Find where the given text appears and provide that cell's center as [X, Y] coordinate. 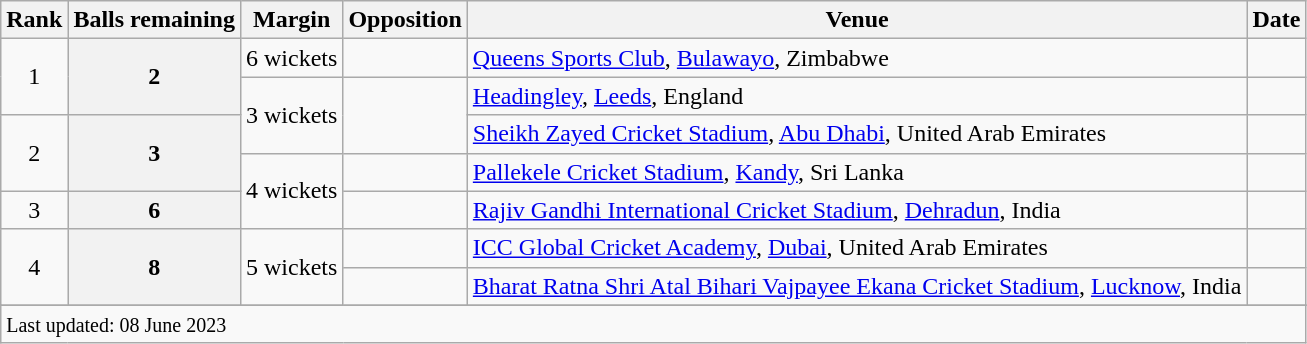
Bharat Ratna Shri Atal Bihari Vajpayee Ekana Cricket Stadium, Lucknow, India [857, 286]
1 [34, 77]
3 wickets [291, 115]
4 [34, 267]
Rank [34, 20]
Headingley, Leeds, England [857, 96]
Sheikh Zayed Cricket Stadium, Abu Dhabi, United Arab Emirates [857, 134]
8 [154, 267]
Queens Sports Club, Bulawayo, Zimbabwe [857, 58]
5 wickets [291, 267]
Balls remaining [154, 20]
6 wickets [291, 58]
Date [1276, 20]
4 wickets [291, 191]
Pallekele Cricket Stadium, Kandy, Sri Lanka [857, 172]
Margin [291, 20]
Last updated: 08 June 2023 [654, 324]
6 [154, 210]
ICC Global Cricket Academy, Dubai, United Arab Emirates [857, 248]
Venue [857, 20]
Rajiv Gandhi International Cricket Stadium, Dehradun, India [857, 210]
Opposition [405, 20]
